Find where the given text appears and provide that cell's center as (X, Y) coordinate. 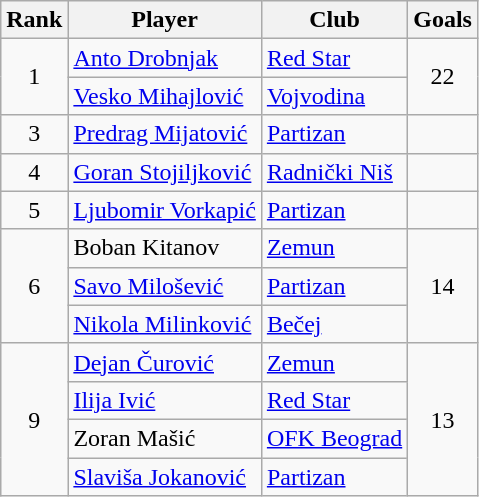
Boban Kitanov (165, 248)
13 (443, 419)
Club (334, 20)
Bečej (334, 324)
Dejan Čurović (165, 362)
Rank (34, 20)
Ilija Ivić (165, 400)
3 (34, 134)
Savo Milošević (165, 286)
5 (34, 210)
Vojvodina (334, 96)
22 (443, 77)
9 (34, 419)
Radnički Niš (334, 172)
Goran Stojiljković (165, 172)
Vesko Mihajlović (165, 96)
Predrag Mijatović (165, 134)
4 (34, 172)
1 (34, 77)
Nikola Milinković (165, 324)
OFK Beograd (334, 438)
Slaviša Jokanović (165, 477)
Anto Drobnjak (165, 58)
6 (34, 286)
14 (443, 286)
Ljubomir Vorkapić (165, 210)
Zoran Mašić (165, 438)
Player (165, 20)
Goals (443, 20)
